From the cell containing the given text, extract its center point as [x, y] coordinate. 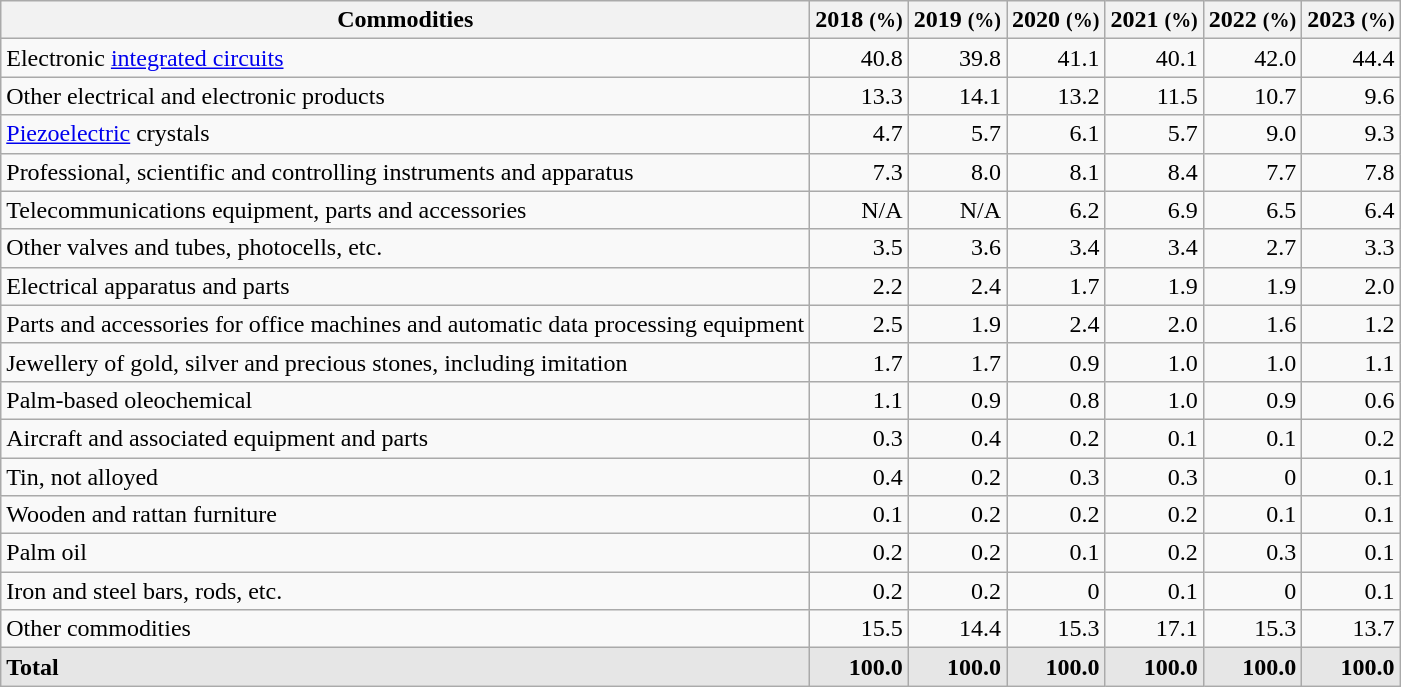
Total [406, 667]
1.6 [1252, 324]
Parts and accessories for office machines and automatic data processing equipment [406, 324]
8.0 [957, 172]
3.5 [859, 248]
2.7 [1252, 248]
0.6 [1351, 400]
2021 (%) [1154, 20]
Other commodities [406, 629]
Other electrical and electronic products [406, 96]
39.8 [957, 58]
Iron and steel bars, rods, etc. [406, 591]
2019 (%) [957, 20]
7.7 [1252, 172]
Aircraft and associated equipment and parts [406, 438]
6.2 [1056, 210]
42.0 [1252, 58]
14.1 [957, 96]
Telecommunications equipment, parts and accessories [406, 210]
17.1 [1154, 629]
40.8 [859, 58]
2.5 [859, 324]
2.2 [859, 286]
4.7 [859, 134]
13.2 [1056, 96]
8.4 [1154, 172]
7.8 [1351, 172]
8.1 [1056, 172]
Wooden and rattan furniture [406, 515]
2020 (%) [1056, 20]
Commodities [406, 20]
6.9 [1154, 210]
Tin, not alloyed [406, 477]
Electronic integrated circuits [406, 58]
9.6 [1351, 96]
15.5 [859, 629]
0.8 [1056, 400]
Professional, scientific and controlling instruments and apparatus [406, 172]
6.1 [1056, 134]
1.2 [1351, 324]
Palm-based oleochemical [406, 400]
Piezoelectric crystals [406, 134]
Electrical apparatus and parts [406, 286]
3.6 [957, 248]
6.4 [1351, 210]
13.7 [1351, 629]
41.1 [1056, 58]
40.1 [1154, 58]
44.4 [1351, 58]
9.3 [1351, 134]
14.4 [957, 629]
Jewellery of gold, silver and precious stones, including imitation [406, 362]
9.0 [1252, 134]
Other valves and tubes, photocells, etc. [406, 248]
13.3 [859, 96]
2022 (%) [1252, 20]
3.3 [1351, 248]
2018 (%) [859, 20]
10.7 [1252, 96]
6.5 [1252, 210]
7.3 [859, 172]
2023 (%) [1351, 20]
Palm oil [406, 553]
11.5 [1154, 96]
